Pinpoint the cell where the given text exists, returning its (X, Y) midpoint coordinate. 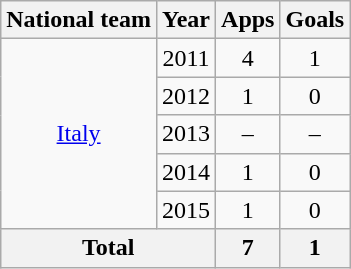
National team (79, 20)
Year (186, 20)
2013 (186, 134)
2015 (186, 210)
Total (108, 248)
Goals (315, 20)
7 (248, 248)
2012 (186, 96)
2014 (186, 172)
Italy (79, 134)
Apps (248, 20)
2011 (186, 58)
4 (248, 58)
